Extract the (X, Y) coordinate from the center of the cell holding the provided text.  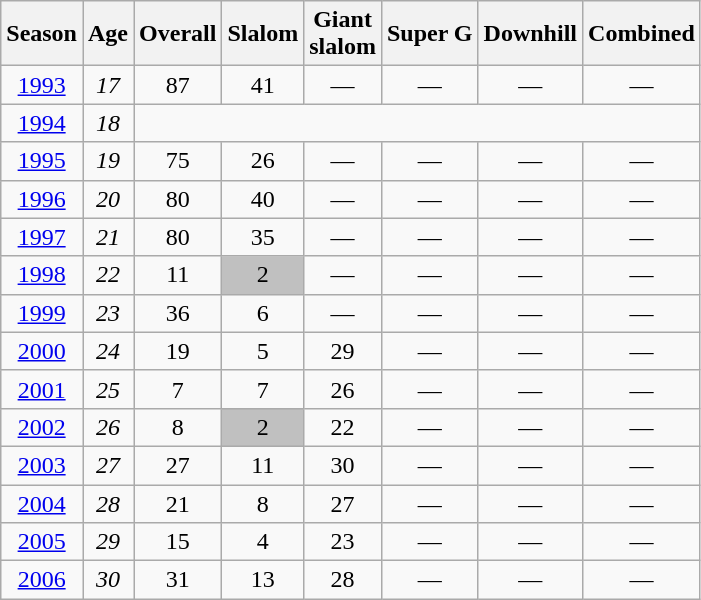
2004 (42, 503)
75 (178, 161)
1995 (42, 161)
87 (178, 85)
18 (108, 123)
17 (108, 85)
4 (263, 542)
35 (263, 237)
1998 (42, 275)
25 (108, 389)
5 (263, 351)
15 (178, 542)
2005 (42, 542)
Slalom (263, 34)
Overall (178, 34)
Giantslalom (343, 34)
36 (178, 313)
20 (108, 199)
31 (178, 580)
2001 (42, 389)
Age (108, 34)
41 (263, 85)
1999 (42, 313)
6 (263, 313)
1996 (42, 199)
Season (42, 34)
13 (263, 580)
40 (263, 199)
24 (108, 351)
Combined (642, 34)
Downhill (530, 34)
Super G (430, 34)
2000 (42, 351)
1993 (42, 85)
2002 (42, 427)
2006 (42, 580)
1997 (42, 237)
1994 (42, 123)
2003 (42, 465)
